Output the (x, y) coordinate of the center of the cell containing the given text.  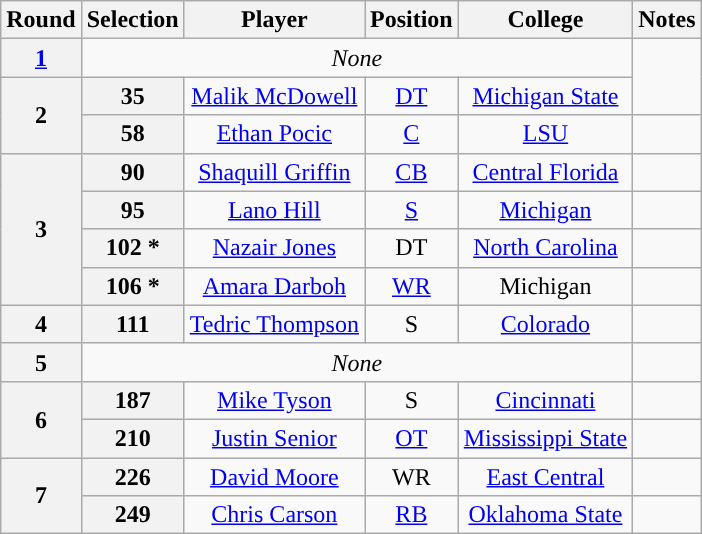
Mississippi State (545, 438)
95 (132, 210)
Amara Darboh (274, 286)
3 (41, 229)
111 (132, 324)
249 (132, 515)
C (411, 134)
1 (41, 58)
Oklahoma State (545, 515)
Player (274, 20)
58 (132, 134)
Colorado (545, 324)
Lano Hill (274, 210)
Round (41, 20)
College (545, 20)
226 (132, 477)
6 (41, 419)
Tedric Thompson (274, 324)
Justin Senior (274, 438)
North Carolina (545, 248)
187 (132, 400)
Michigan State (545, 96)
Shaquill Griffin (274, 172)
LSU (545, 134)
Notes (667, 20)
2 (41, 115)
102 * (132, 248)
106 * (132, 286)
210 (132, 438)
4 (41, 324)
Central Florida (545, 172)
Mike Tyson (274, 400)
Cincinnati (545, 400)
David Moore (274, 477)
Ethan Pocic (274, 134)
RB (411, 515)
East Central (545, 477)
90 (132, 172)
Position (411, 20)
Selection (132, 20)
7 (41, 496)
Nazair Jones (274, 248)
Chris Carson (274, 515)
35 (132, 96)
OT (411, 438)
CB (411, 172)
Malik McDowell (274, 96)
5 (41, 362)
